Find where the given text appears and provide that cell's center as [X, Y] coordinate. 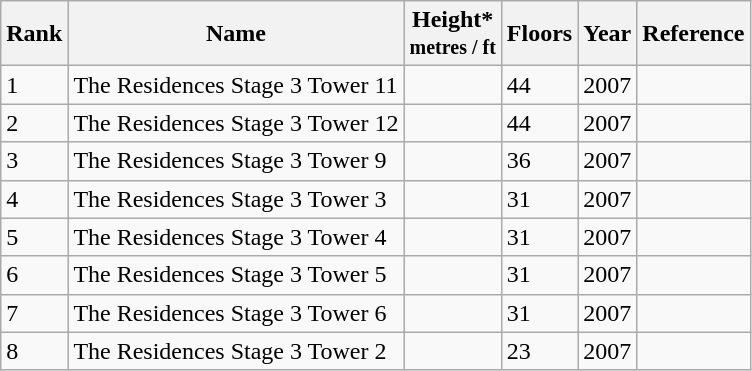
Year [608, 34]
2 [34, 123]
The Residences Stage 3 Tower 6 [236, 313]
3 [34, 161]
8 [34, 351]
4 [34, 199]
The Residences Stage 3 Tower 5 [236, 275]
23 [539, 351]
Reference [694, 34]
5 [34, 237]
The Residences Stage 3 Tower 12 [236, 123]
The Residences Stage 3 Tower 2 [236, 351]
1 [34, 85]
Floors [539, 34]
7 [34, 313]
Height*metres / ft [452, 34]
36 [539, 161]
The Residences Stage 3 Tower 9 [236, 161]
The Residences Stage 3 Tower 11 [236, 85]
6 [34, 275]
The Residences Stage 3 Tower 4 [236, 237]
The Residences Stage 3 Tower 3 [236, 199]
Rank [34, 34]
Name [236, 34]
